Find where the given text appears and provide that cell's center as [x, y] coordinate. 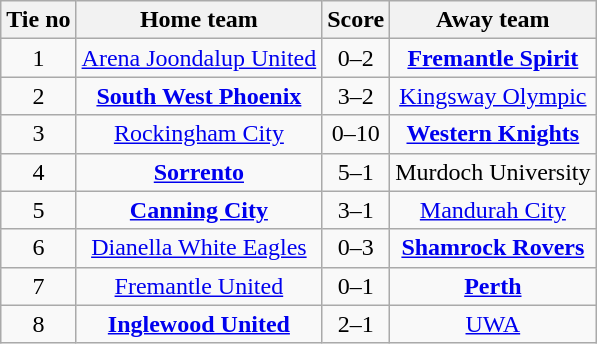
3 [38, 134]
Shamrock Rovers [493, 248]
Score [356, 20]
Fremantle United [199, 286]
4 [38, 172]
5–1 [356, 172]
Kingsway Olympic [493, 96]
Dianella White Eagles [199, 248]
6 [38, 248]
UWA [493, 324]
Inglewood United [199, 324]
2–1 [356, 324]
2 [38, 96]
Mandurah City [493, 210]
Canning City [199, 210]
0–3 [356, 248]
3–2 [356, 96]
0–2 [356, 58]
Arena Joondalup United [199, 58]
Away team [493, 20]
5 [38, 210]
1 [38, 58]
8 [38, 324]
3–1 [356, 210]
Home team [199, 20]
Tie no [38, 20]
Western Knights [493, 134]
Sorrento [199, 172]
South West Phoenix [199, 96]
0–10 [356, 134]
7 [38, 286]
Murdoch University [493, 172]
Perth [493, 286]
Rockingham City [199, 134]
Fremantle Spirit [493, 58]
0–1 [356, 286]
